Extract the [X, Y] coordinate from the center of the cell holding the provided text.  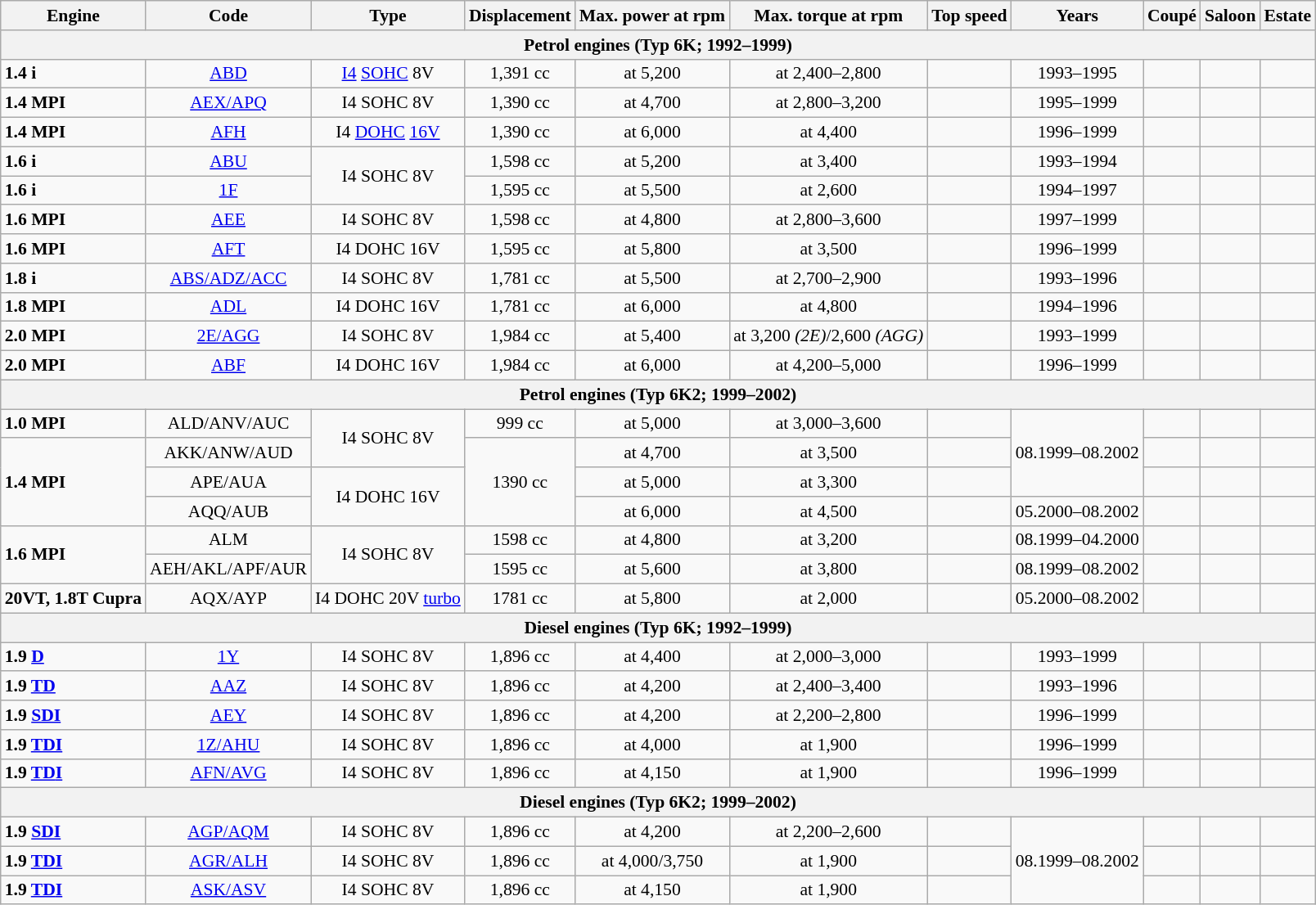
1.9 TD [74, 687]
at 2,800–3,200 [828, 103]
at 5,600 [652, 570]
AEY [228, 715]
at 4,200–5,000 [828, 366]
Max. power at rpm [652, 16]
at 2,000 [828, 599]
Code [228, 16]
Estate [1287, 16]
1598 cc [521, 540]
1390 cc [521, 483]
1Z/AHU [228, 745]
Top speed [969, 16]
ALM [228, 540]
1997–1999 [1077, 220]
at 3,400 [828, 161]
at 2,600 [828, 191]
at 2,200–2,800 [828, 715]
1993–1995 [1077, 74]
Petrol engines (Typ 6K2; 1999–2002) [658, 394]
Engine [74, 16]
Saloon [1231, 16]
at 4,000 [652, 745]
Diesel engines (Typ 6K2; 1999–2002) [658, 803]
AEH/AKL/APF/AUR [228, 570]
999 cc [521, 424]
at 2,400–3,400 [828, 687]
ABF [228, 366]
at 5,400 [652, 336]
1595 cc [521, 570]
at 3,300 [828, 482]
I4 DOHC 20V turbo [388, 599]
AGR/ALH [228, 861]
at 2,000–3,000 [828, 657]
ABS/ADZ/ACC [228, 278]
APE/AUA [228, 482]
ASK/ASV [228, 890]
1994–1997 [1077, 191]
1.9 D [74, 657]
ABD [228, 74]
20VT, 1.8T Cupra [74, 599]
at 3,200 [828, 540]
1.8 MPI [74, 307]
1994–1996 [1077, 307]
AAZ [228, 687]
1993–1994 [1077, 161]
1F [228, 191]
at 3,000–3,600 [828, 424]
ALD/ANV/AUC [228, 424]
1781 cc [521, 599]
ABU [228, 161]
at 2,800–3,600 [828, 220]
1.4 i [74, 74]
Petrol engines (Typ 6K; 1992–1999) [658, 45]
at 4,000/3,750 [652, 861]
AGP/AQM [228, 832]
Displacement [521, 16]
at 3,800 [828, 570]
at 2,400–2,800 [828, 74]
at 3,200 (2E)/2,600 (AGG) [828, 336]
at 2,700–2,900 [828, 278]
Years [1077, 16]
AFN/AVG [228, 773]
Diesel engines (Typ 6K; 1992–1999) [658, 628]
AKK/ANW/AUD [228, 453]
ADL [228, 307]
AQQ/AUB [228, 511]
at 2,200–2,600 [828, 832]
1Y [228, 657]
AQX/AYP [228, 599]
1995–1999 [1077, 103]
2E/AGG [228, 336]
AFH [228, 133]
Type [388, 16]
at 4,500 [828, 511]
Max. torque at rpm [828, 16]
AFT [228, 249]
Coupé [1172, 16]
1.8 i [74, 278]
08.1999–04.2000 [1077, 540]
1,391 cc [521, 74]
AEE [228, 220]
1.0 MPI [74, 424]
AEX/APQ [228, 103]
